Identify which cell holds the provided text, then report its (X, Y) central coordinate. 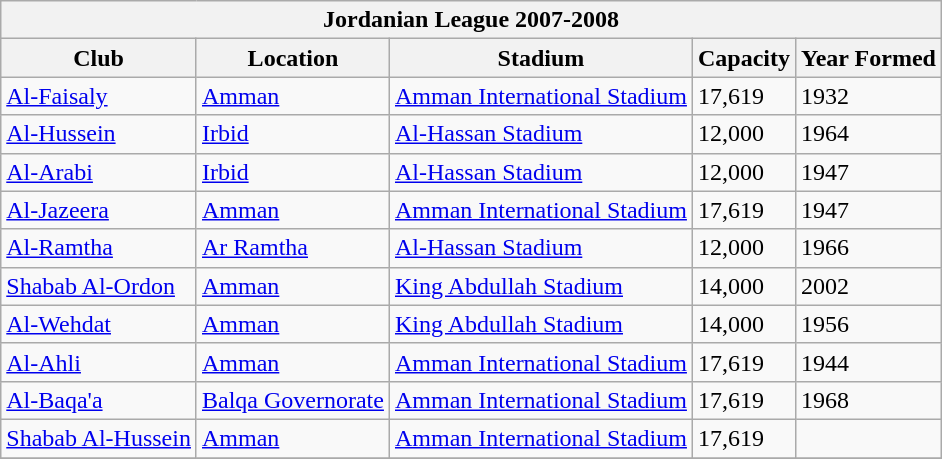
Al-Jazeera (99, 210)
Jordanian League 2007-2008 (472, 20)
Al-Arabi (99, 172)
Capacity (744, 58)
1966 (869, 248)
Balqa Governorate (292, 400)
Shabab Al-Hussein (99, 438)
2002 (869, 286)
Ar Ramtha (292, 248)
Al-Hussein (99, 134)
1932 (869, 96)
1964 (869, 134)
Location (292, 58)
Al-Ahli (99, 362)
1968 (869, 400)
1944 (869, 362)
Al-Ramtha (99, 248)
Al-Baqa'a (99, 400)
Al-Faisaly (99, 96)
Year Formed (869, 58)
Al-Wehdat (99, 324)
Club (99, 58)
Stadium (540, 58)
Shabab Al-Ordon (99, 286)
1956 (869, 324)
